Determine the (X, Y) coordinate at the center of the cell enclosing the given text.  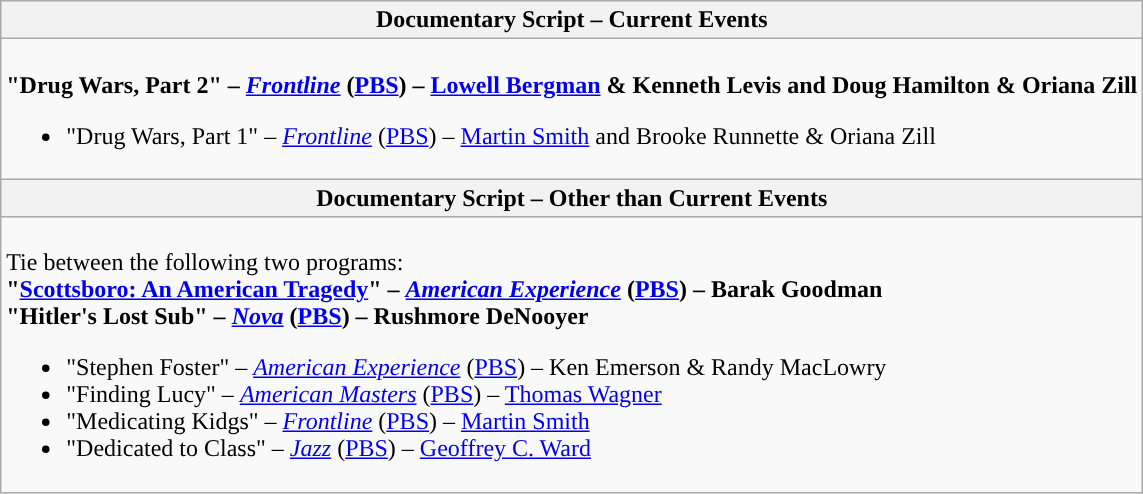
Documentary Script – Other than Current Events (572, 198)
Documentary Script – Current Events (572, 20)
